For the text-containing cell, return its midpoint in [X, Y] coordinate format. 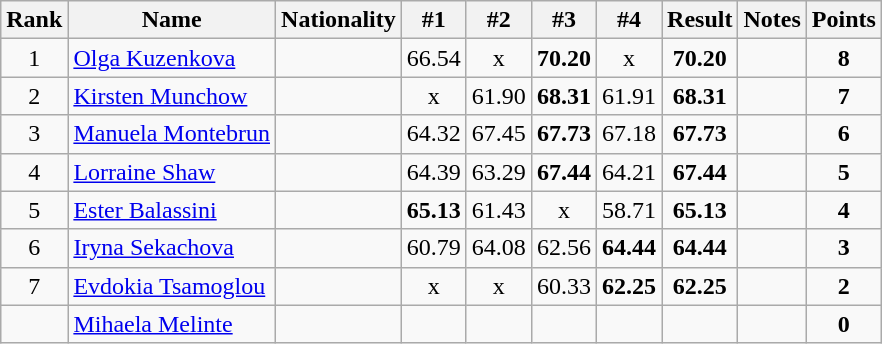
64.08 [498, 248]
Olga Kuzenkova [172, 58]
63.29 [498, 172]
58.71 [628, 210]
0 [844, 324]
#2 [498, 20]
64.21 [628, 172]
64.39 [434, 172]
Manuela Montebrun [172, 134]
Kirsten Munchow [172, 96]
61.90 [498, 96]
67.18 [628, 134]
Points [844, 20]
60.79 [434, 248]
60.33 [564, 286]
1 [34, 58]
Mihaela Melinte [172, 324]
66.54 [434, 58]
Nationality [339, 20]
#1 [434, 20]
Ester Balassini [172, 210]
Lorraine Shaw [172, 172]
64.32 [434, 134]
Evdokia Tsamoglou [172, 286]
61.91 [628, 96]
67.45 [498, 134]
#4 [628, 20]
Rank [34, 20]
Notes [772, 20]
Result [700, 20]
62.56 [564, 248]
8 [844, 58]
Name [172, 20]
#3 [564, 20]
61.43 [498, 210]
Iryna Sekachova [172, 248]
